Return (x, y) of the center of cell containing provided text 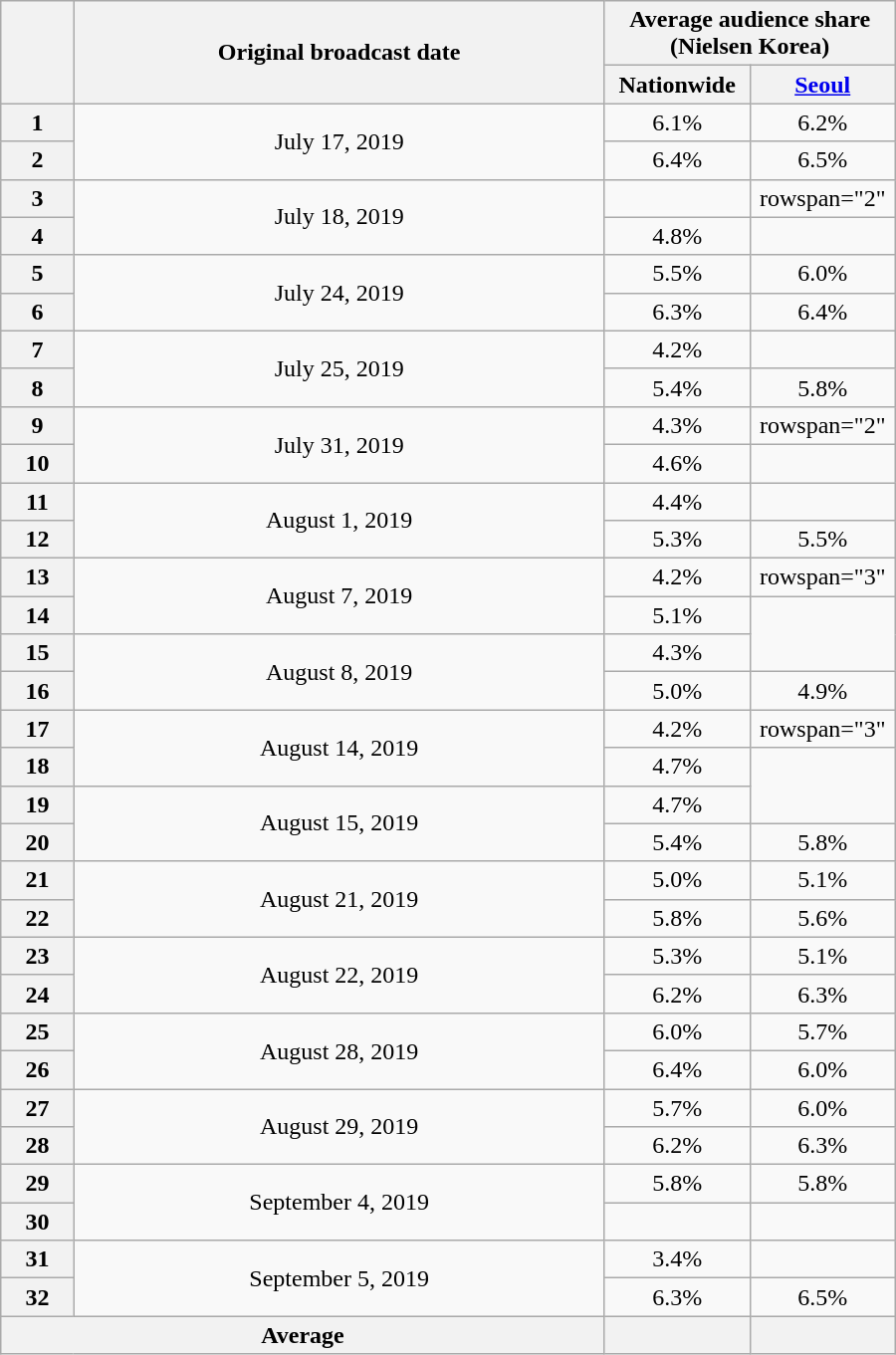
11 (38, 501)
30 (38, 1222)
4.9% (822, 691)
5.6% (822, 918)
August 14, 2019 (338, 748)
4.8% (677, 236)
29 (38, 1184)
2 (38, 160)
1 (38, 122)
15 (38, 653)
4.6% (677, 463)
Nationwide (677, 85)
August 28, 2019 (338, 1050)
August 8, 2019 (338, 672)
17 (38, 729)
July 25, 2019 (338, 368)
28 (38, 1146)
19 (38, 804)
Original broadcast date (338, 52)
31 (38, 1259)
22 (38, 918)
July 24, 2019 (338, 293)
7 (38, 349)
July 18, 2019 (338, 217)
August 7, 2019 (338, 596)
3 (38, 198)
13 (38, 577)
August 1, 2019 (338, 520)
3.4% (677, 1259)
Average (303, 1335)
25 (38, 1031)
18 (38, 767)
August 21, 2019 (338, 899)
4.4% (677, 501)
12 (38, 540)
6.1% (677, 122)
August 22, 2019 (338, 975)
8 (38, 387)
6 (38, 312)
August 29, 2019 (338, 1127)
July 31, 2019 (338, 444)
20 (38, 842)
9 (38, 425)
32 (38, 1297)
27 (38, 1108)
14 (38, 615)
10 (38, 463)
21 (38, 880)
5 (38, 274)
September 4, 2019 (338, 1203)
Average audience share(Nielsen Korea) (750, 34)
September 5, 2019 (338, 1278)
26 (38, 1069)
23 (38, 956)
24 (38, 994)
Seoul (822, 85)
July 17, 2019 (338, 141)
16 (38, 691)
August 15, 2019 (338, 823)
4 (38, 236)
